For the text-containing cell, return its midpoint in (X, Y) coordinate format. 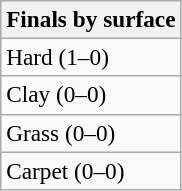
Grass (0–0) (91, 133)
Finals by surface (91, 19)
Hard (1–0) (91, 57)
Carpet (0–0) (91, 170)
Clay (0–0) (91, 95)
